Provide the (x, y) coordinate of the cell's center where the given text is located.  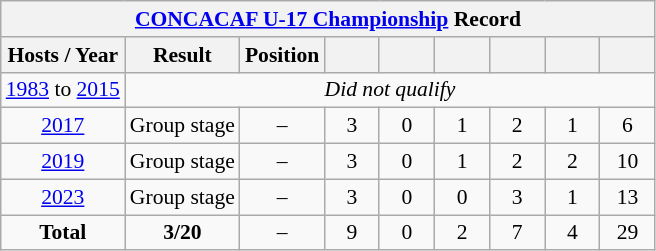
1983 to 2015 (63, 90)
Position (282, 55)
2019 (63, 162)
CONCACAF U-17 Championship Record (328, 19)
2017 (63, 126)
Hosts / Year (63, 55)
4 (572, 233)
13 (628, 197)
7 (518, 233)
29 (628, 233)
2023 (63, 197)
Did not qualify (390, 90)
6 (628, 126)
Result (182, 55)
3/20 (182, 233)
9 (352, 233)
10 (628, 162)
Total (63, 233)
